Identify which cell holds the provided text, then report its [x, y] central coordinate. 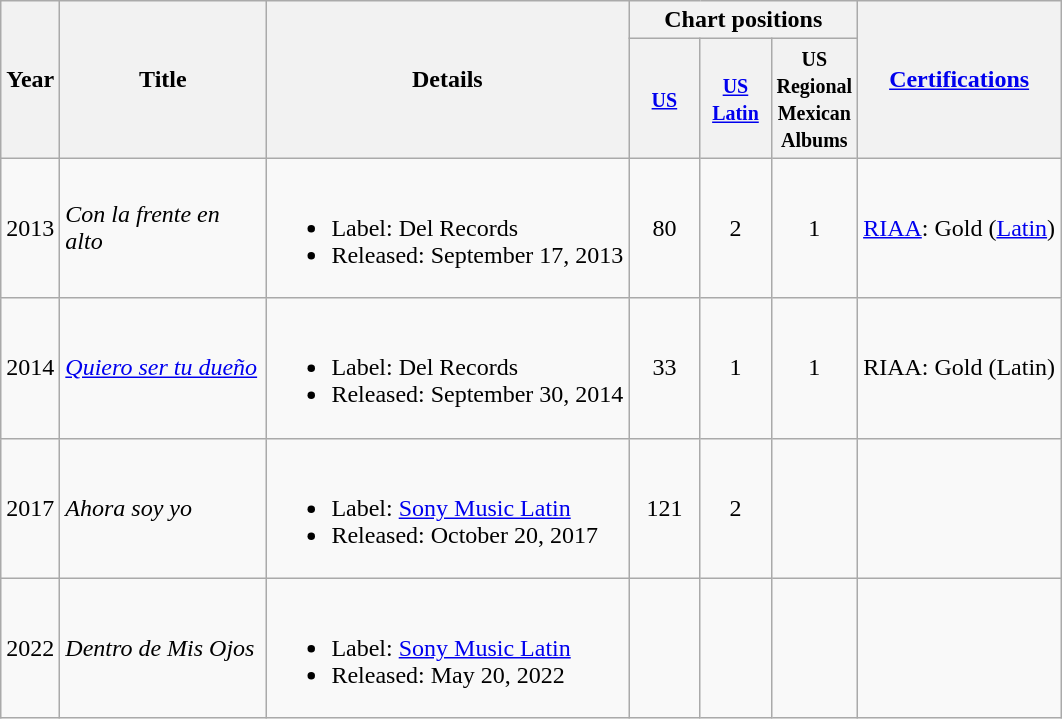
Label: Sony Music LatinReleased: October 20, 2017 [448, 508]
Details [448, 80]
Ahora soy yo [163, 508]
Quiero ser tu dueño [163, 368]
Label: Sony Music LatinReleased: May 20, 2022 [448, 648]
Con la frente en alto [163, 228]
80 [664, 228]
Chart positions [744, 20]
2022 [30, 648]
Title [163, 80]
Label: Del RecordsReleased: September 30, 2014 [448, 368]
2013 [30, 228]
US [664, 98]
Year [30, 80]
2017 [30, 508]
2014 [30, 368]
USRegionalMexicanAlbums [814, 98]
33 [664, 368]
Certifications [960, 80]
Dentro de Mis Ojos [163, 648]
USLatin [736, 98]
121 [664, 508]
Label: Del RecordsReleased: September 17, 2013 [448, 228]
